Provide the [x, y] coordinate of the cell's center where the given text is located.  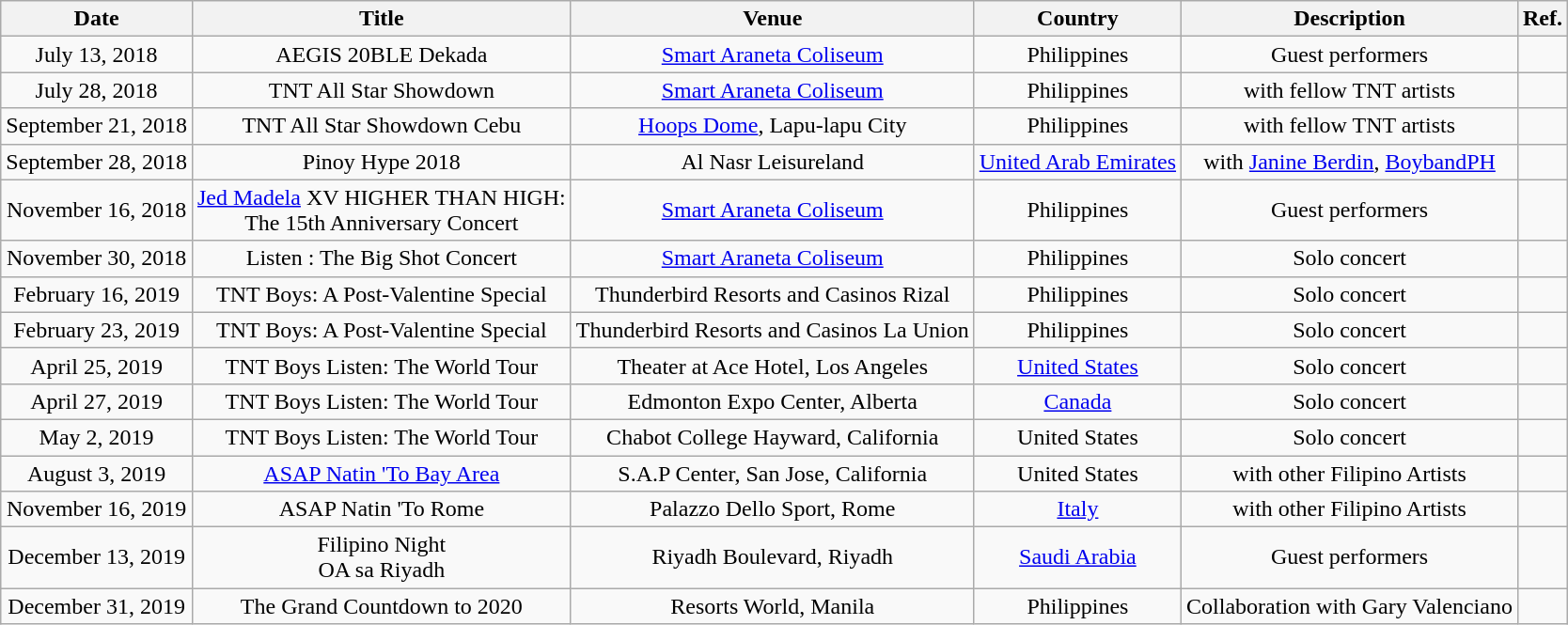
December 13, 2019 [97, 558]
November 16, 2019 [97, 509]
The Grand Countdown to 2020 [382, 606]
AEGIS 20BLE Dekada [382, 55]
August 3, 2019 [97, 473]
ASAP Natin 'To Bay Area [382, 473]
Venue [773, 19]
Date [97, 19]
Chabot College Hayward, California [773, 437]
TNT All Star Showdown Cebu [382, 126]
United Arab Emirates [1077, 162]
Description [1350, 19]
July 28, 2018 [97, 90]
Al Nasr Leisureland [773, 162]
Title [382, 19]
S.A.P Center, San Jose, California [773, 473]
Palazzo Dello Sport, Rome [773, 509]
Saudi Arabia [1077, 558]
April 27, 2019 [97, 401]
Canada [1077, 401]
September 28, 2018 [97, 162]
Thunderbird Resorts and Casinos La Union [773, 330]
Listen : The Big Shot Concert [382, 258]
February 23, 2019 [97, 330]
Resorts World, Manila [773, 606]
July 13, 2018 [97, 55]
Italy [1077, 509]
Thunderbird Resorts and Casinos Rizal [773, 294]
Riyadh Boulevard, Riyadh [773, 558]
Ref. [1542, 19]
with Janine Berdin, BoybandPH [1350, 162]
February 16, 2019 [97, 294]
Edmonton Expo Center, Alberta [773, 401]
Jed Madela XV HIGHER THAN HIGH:The 15th Anniversary Concert [382, 211]
April 25, 2019 [97, 366]
Country [1077, 19]
November 30, 2018 [97, 258]
November 16, 2018 [97, 211]
May 2, 2019 [97, 437]
Collaboration with Gary Valenciano [1350, 606]
December 31, 2019 [97, 606]
September 21, 2018 [97, 126]
TNT All Star Showdown [382, 90]
Filipino NightOA sa Riyadh [382, 558]
Hoops Dome, Lapu-lapu City [773, 126]
Pinoy Hype 2018 [382, 162]
Theater at Ace Hotel, Los Angeles [773, 366]
ASAP Natin 'To Rome [382, 509]
